Provide the [X, Y] coordinate of the cell's center where the given text is located.  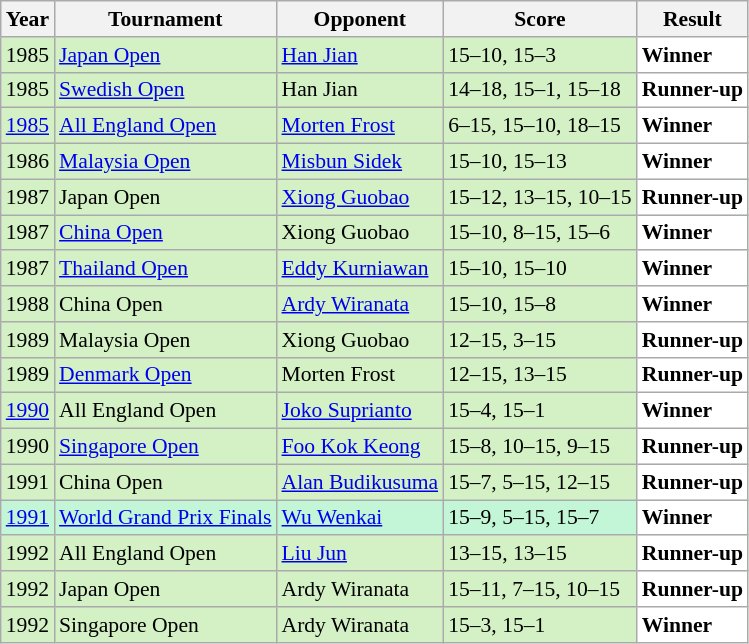
12–15, 13–15 [540, 375]
1988 [28, 304]
15–10, 8–15, 15–6 [540, 233]
Foo Kok Keong [360, 447]
15–10, 15–13 [540, 162]
World Grand Prix Finals [165, 518]
Eddy Kurniawan [360, 269]
6–15, 15–10, 18–15 [540, 126]
15–7, 5–15, 12–15 [540, 482]
15–10, 15–8 [540, 304]
15–11, 7–15, 10–15 [540, 589]
Score [540, 19]
15–10, 15–10 [540, 269]
Year [28, 19]
15–8, 10–15, 9–15 [540, 447]
Wu Wenkai [360, 518]
Swedish Open [165, 90]
Denmark Open [165, 375]
Misbun Sidek [360, 162]
Result [692, 19]
1986 [28, 162]
15–3, 15–1 [540, 625]
15–12, 13–15, 10–15 [540, 197]
15–4, 15–1 [540, 411]
Alan Budikusuma [360, 482]
Opponent [360, 19]
15–9, 5–15, 15–7 [540, 518]
13–15, 13–15 [540, 554]
12–15, 3–15 [540, 340]
Thailand Open [165, 269]
15–10, 15–3 [540, 55]
14–18, 15–1, 15–18 [540, 90]
Joko Suprianto [360, 411]
Liu Jun [360, 554]
Tournament [165, 19]
